Locate the cell with the specified text and output its [x, y] center coordinate. 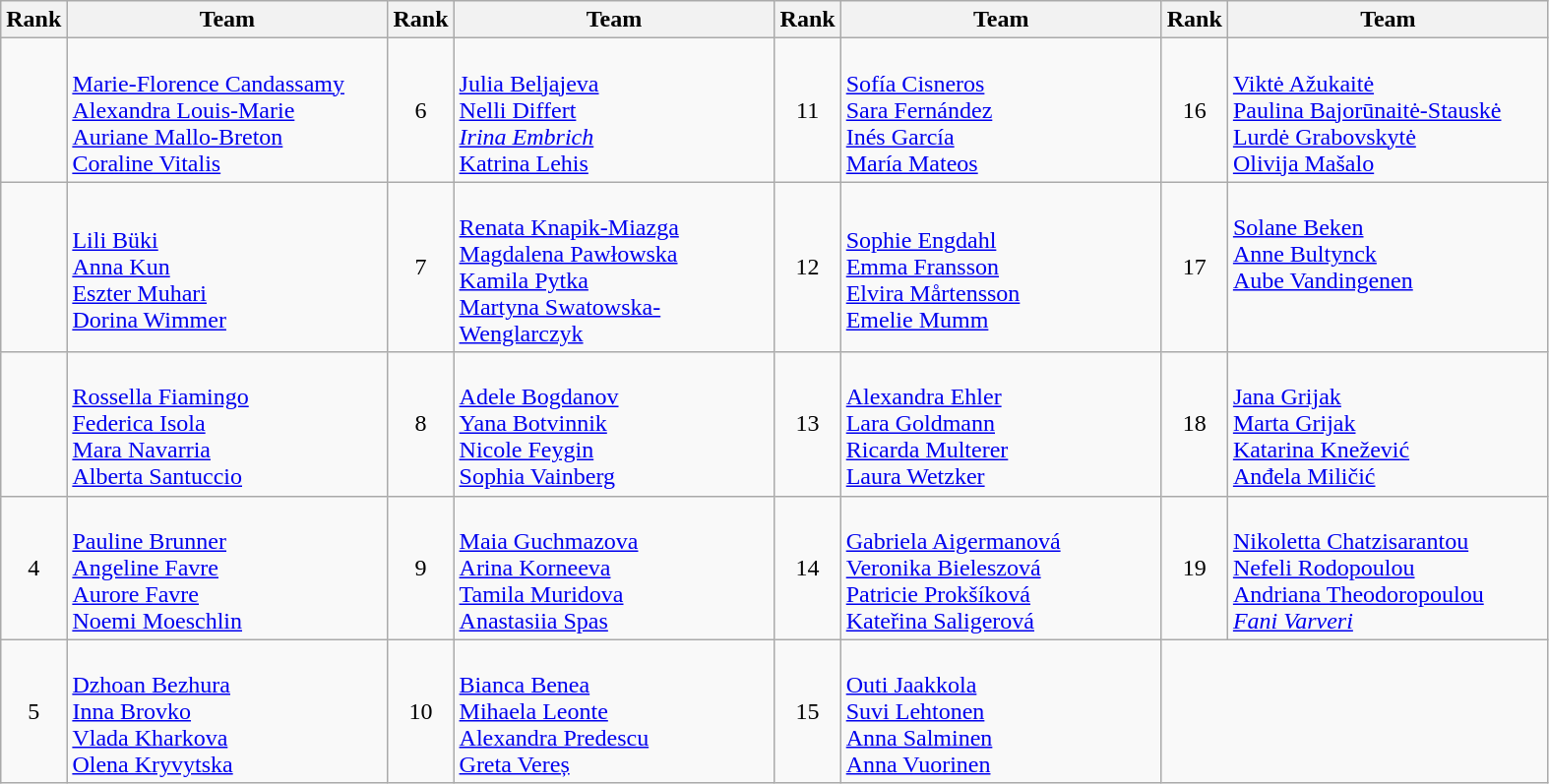
13 [807, 424]
15 [807, 711]
11 [807, 110]
Pauline BrunnerAngeline FavreAurore FavreNoemi Moeschlin [227, 568]
Alexandra EhlerLara GoldmannRicarda MultererLaura Wetzker [1001, 424]
7 [421, 268]
Sofía CisnerosSara FernándezInés GarcíaMaría Mateos [1001, 110]
8 [421, 424]
Solane BekenAnne BultynckAube Vandingenen [1388, 268]
Julia BeljajevaNelli DiffertIrina EmbrichKatrina Lehis [614, 110]
Maia GuchmazovaArina KorneevaTamila MuridovaAnastasiia Spas [614, 568]
4 [33, 568]
Bianca BeneaMihaela LeonteAlexandra PredescuGreta Vereș [614, 711]
14 [807, 568]
Jana GrijakMarta GrijakKatarina KneževićAnđela Miličić [1388, 424]
Adele BogdanovYana BotvinnikNicole FeyginSophia Vainberg [614, 424]
18 [1195, 424]
Dzhoan BezhuraInna BrovkoVlada KharkovaOlena Kryvytska [227, 711]
6 [421, 110]
Marie-Florence CandassamyAlexandra Louis-MarieAuriane Mallo-BretonCoraline Vitalis [227, 110]
17 [1195, 268]
10 [421, 711]
Rossella FiamingoFederica IsolaMara NavarriaAlberta Santuccio [227, 424]
19 [1195, 568]
Sophie EngdahlEmma FranssonElvira MårtenssonEmelie Mumm [1001, 268]
9 [421, 568]
Viktė AžukaitėPaulina Bajorūnaitė-StauskėLurdė GrabovskytėOlivija Mašalo [1388, 110]
Nikoletta ChatzisarantouNefeli RodopoulouAndriana TheodoropoulouFani Varveri [1388, 568]
Gabriela AigermanováVeronika BieleszováPatricie ProkšíkováKateřina Saligerová [1001, 568]
Lili BükiAnna KunEszter MuhariDorina Wimmer [227, 268]
16 [1195, 110]
12 [807, 268]
Renata Knapik-MiazgaMagdalena PawłowskaKamila PytkaMartyna Swatowska-Wenglarczyk [614, 268]
5 [33, 711]
Outi JaakkolaSuvi LehtonenAnna SalminenAnna Vuorinen [1001, 711]
